Capture the cell that displays the provided text and extract its (X, Y) central coordinate. 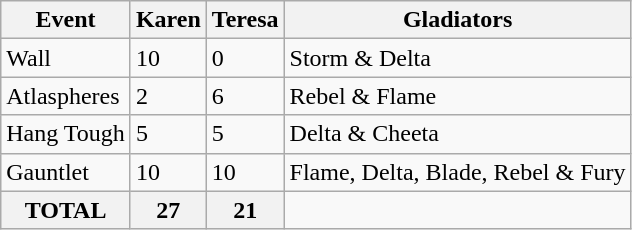
21 (245, 210)
2 (168, 96)
Flame, Delta, Blade, Rebel & Fury (458, 172)
TOTAL (66, 210)
Delta & Cheeta (458, 134)
Gladiators (458, 20)
Rebel & Flame (458, 96)
Event (66, 20)
Storm & Delta (458, 58)
Gauntlet (66, 172)
Atlaspheres (66, 96)
Wall (66, 58)
Karen (168, 20)
27 (168, 210)
Hang Tough (66, 134)
6 (245, 96)
0 (245, 58)
Teresa (245, 20)
